Scan for the cell matching the given text and deliver its (X, Y) coordinate at center. 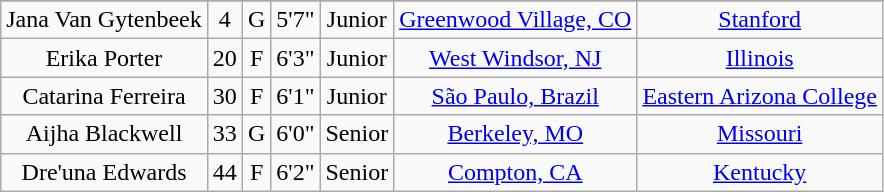
São Paulo, Brazil (516, 96)
Eastern Arizona College (760, 96)
4 (224, 20)
West Windsor, NJ (516, 58)
Stanford (760, 20)
Missouri (760, 134)
Greenwood Village, CO (516, 20)
20 (224, 58)
6'3" (296, 58)
44 (224, 172)
Kentucky (760, 172)
Erika Porter (104, 58)
30 (224, 96)
Aijha Blackwell (104, 134)
Jana Van Gytenbeek (104, 20)
6'0" (296, 134)
Dre'una Edwards (104, 172)
6'1" (296, 96)
Berkeley, MO (516, 134)
6'2" (296, 172)
33 (224, 134)
Compton, CA (516, 172)
5'7" (296, 20)
Catarina Ferreira (104, 96)
Illinois (760, 58)
